Provide the [x, y] coordinate of the cell's center where the given text is located.  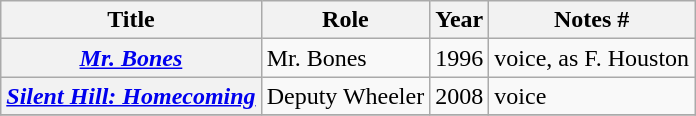
Role [346, 20]
Year [460, 20]
2008 [460, 96]
Silent Hill: Homecoming [131, 96]
Deputy Wheeler [346, 96]
Notes # [592, 20]
1996 [460, 58]
voice [592, 96]
Title [131, 20]
voice, as F. Houston [592, 58]
